Capture the cell that displays the provided text and extract its (X, Y) central coordinate. 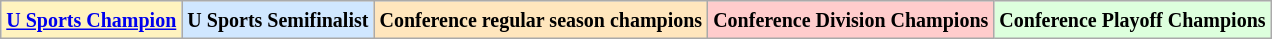
U Sports Champion (92, 20)
Conference Division Champions (851, 20)
Conference regular season champions (541, 20)
U Sports Semifinalist (278, 20)
Conference Playoff Champions (1132, 20)
